Return the (X, Y) coordinate for the center point of the cell that contains the specified text.  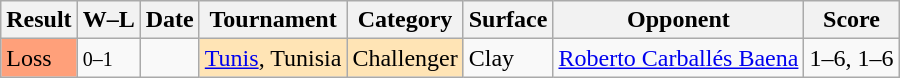
Tournament (273, 20)
0–1 (108, 58)
Roberto Carballés Baena (678, 58)
Date (170, 20)
W–L (108, 20)
Opponent (678, 20)
Surface (508, 20)
Tunis, Tunisia (273, 58)
Challenger (405, 58)
Clay (508, 58)
Loss (39, 58)
Category (405, 20)
Score (852, 20)
Result (39, 20)
1–6, 1–6 (852, 58)
